Detect which cell encompasses the target text, then output its (X, Y) center coordinate. 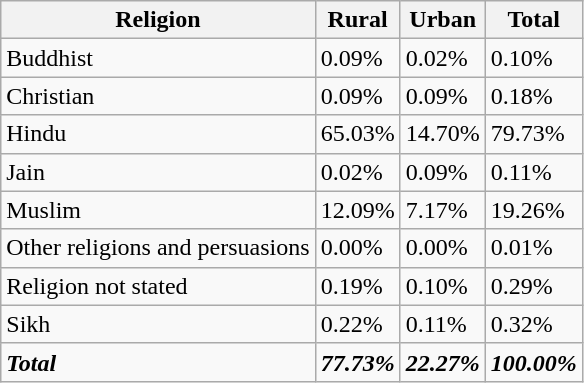
Buddhist (158, 58)
79.73% (534, 134)
Urban (442, 20)
0.29% (534, 286)
Christian (158, 96)
0.19% (358, 286)
Sikh (158, 324)
0.18% (534, 96)
0.22% (358, 324)
100.00% (534, 362)
Hindu (158, 134)
0.32% (534, 324)
12.09% (358, 210)
77.73% (358, 362)
19.26% (534, 210)
Rural (358, 20)
0.01% (534, 248)
Religion (158, 20)
14.70% (442, 134)
7.17% (442, 210)
Religion not stated (158, 286)
Muslim (158, 210)
Jain (158, 172)
22.27% (442, 362)
65.03% (358, 134)
Other religions and persuasions (158, 248)
